Search for the cell housing the specified text and yield its (x, y) center coordinate. 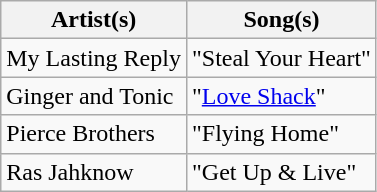
"Get Up & Live" (281, 172)
Ginger and Tonic (94, 96)
Pierce Brothers (94, 134)
"Steal Your Heart" (281, 58)
"Love Shack" (281, 96)
"Flying Home" (281, 134)
My Lasting Reply (94, 58)
Artist(s) (94, 20)
Song(s) (281, 20)
Ras Jahknow (94, 172)
